Determine the [x, y] coordinate at the center of the cell enclosing the given text.  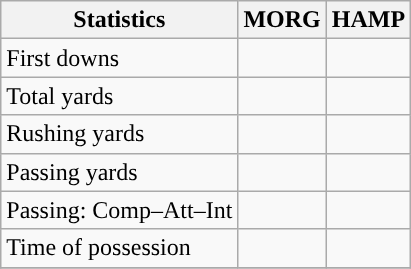
Passing yards [120, 172]
Statistics [120, 20]
Total yards [120, 96]
Time of possession [120, 248]
First downs [120, 58]
MORG [282, 20]
Passing: Comp–Att–Int [120, 210]
Rushing yards [120, 134]
HAMP [368, 20]
